Return the (x, y) coordinate for the center point of the cell that contains the specified text.  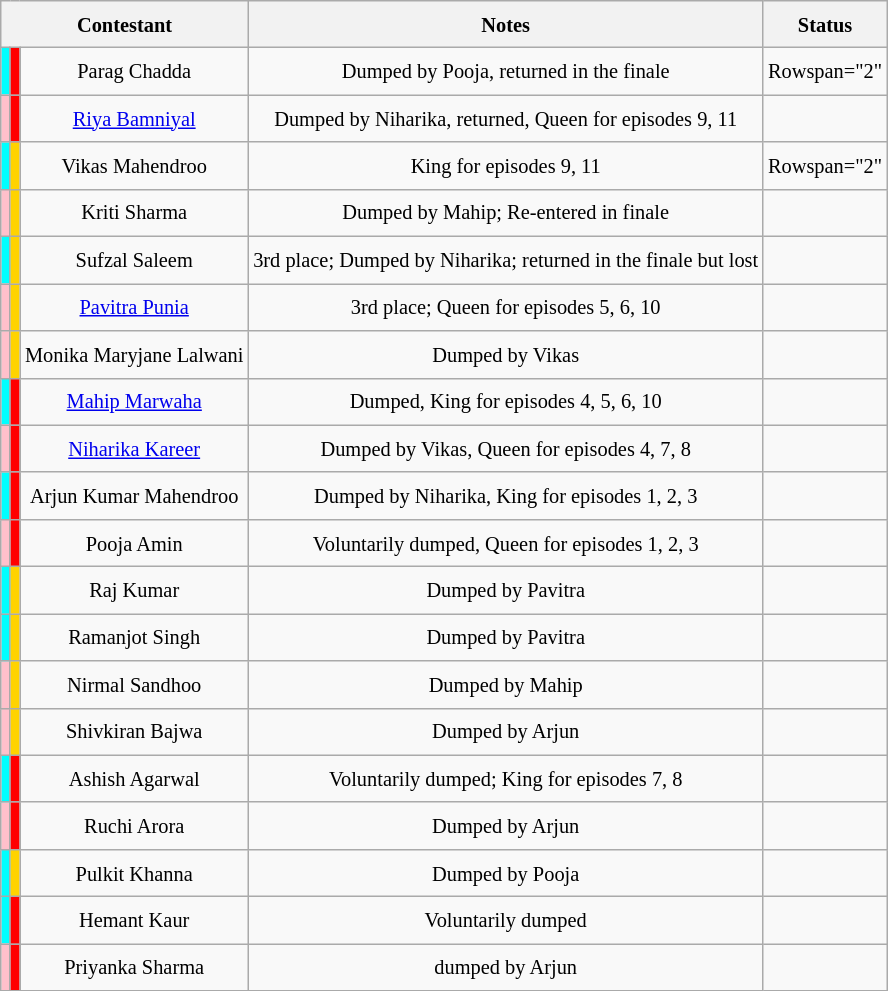
Priyanka Sharma (134, 966)
Ashish Agarwal (134, 778)
Dumped, King for episodes 4, 5, 6, 10 (506, 402)
Arjun Kumar Mahendroo (134, 496)
Dumped by Niharika, King for episodes 1, 2, 3 (506, 496)
Dumped by Mahip; Re-entered in finale (506, 212)
Contestant (125, 24)
Monika Maryjane Lalwani (134, 354)
Mahip Marwaha (134, 402)
Sufzal Saleem (134, 260)
Ruchi Arora (134, 826)
Raj Kumar (134, 590)
Nirmal Sandhoo (134, 684)
Pulkit Khanna (134, 872)
Voluntarily dumped (506, 920)
3rd place; Queen for episodes 5, 6, 10 (506, 306)
King for episodes 9, 11 (506, 166)
3rd place; Dumped by Niharika; returned in the finale but lost (506, 260)
Kriti Sharma (134, 212)
Pavitra Punia (134, 306)
Dumped by Vikas (506, 354)
Hemant Kaur (134, 920)
Voluntarily dumped, Queen for episodes 1, 2, 3 (506, 542)
Dumped by Niharika, returned, Queen for episodes 9, 11 (506, 118)
Dumped by Vikas, Queen for episodes 4, 7, 8 (506, 448)
dumped by Arjun (506, 966)
Voluntarily dumped; King for episodes 7, 8 (506, 778)
Parag Chadda (134, 72)
Ramanjot Singh (134, 636)
Vikas Mahendroo (134, 166)
Notes (506, 24)
Dumped by Pooja, returned in the finale (506, 72)
Dumped by Pooja (506, 872)
Shivkiran Bajwa (134, 732)
Pooja Amin (134, 542)
Niharika Kareer (134, 448)
Status (825, 24)
Riya Bamniyal (134, 118)
Dumped by Mahip (506, 684)
